Extract the [X, Y] coordinate from the center of the cell holding the provided text.  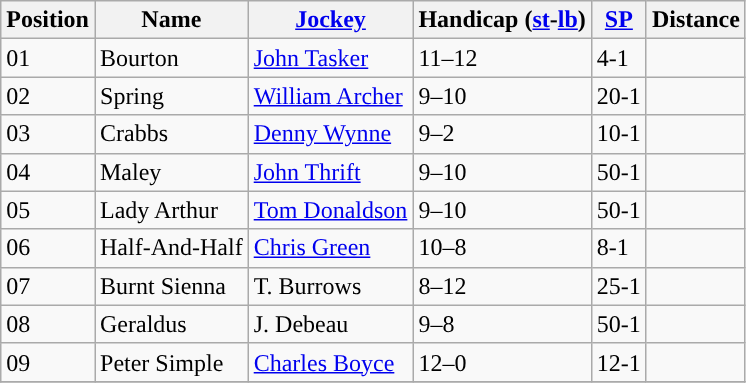
08 [48, 324]
Peter Simple [171, 362]
Position [48, 20]
Denny Wynne [330, 134]
20-1 [618, 96]
8-1 [618, 248]
Jockey [330, 20]
10–8 [502, 248]
10-1 [618, 134]
Burnt Sienna [171, 286]
T. Burrows [330, 286]
25-1 [618, 286]
12-1 [618, 362]
06 [48, 248]
07 [48, 286]
4-1 [618, 58]
Handicap (st-lb) [502, 20]
02 [48, 96]
03 [48, 134]
Charles Boyce [330, 362]
Lady Arthur [171, 210]
05 [48, 210]
9–8 [502, 324]
Name [171, 20]
John Thrift [330, 172]
Half-And-Half [171, 248]
Maley [171, 172]
William Archer [330, 96]
04 [48, 172]
Spring [171, 96]
Tom Donaldson [330, 210]
SP [618, 20]
11–12 [502, 58]
Distance [696, 20]
J. Debeau [330, 324]
Bourton [171, 58]
9–2 [502, 134]
Geraldus [171, 324]
John Tasker [330, 58]
8–12 [502, 286]
09 [48, 362]
12–0 [502, 362]
Crabbs [171, 134]
Chris Green [330, 248]
01 [48, 58]
